Capture the cell that displays the provided text and extract its (X, Y) central coordinate. 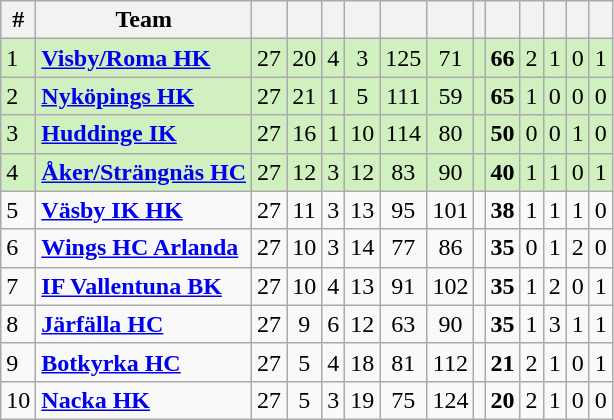
Åker/Strängnäs HC (144, 172)
91 (404, 286)
59 (450, 96)
63 (404, 324)
40 (502, 172)
7 (18, 286)
# (18, 20)
125 (404, 58)
Huddinge IK (144, 134)
Nyköpings HK (144, 96)
Visby/Roma HK (144, 58)
86 (450, 248)
65 (502, 96)
8 (18, 324)
124 (450, 400)
38 (502, 210)
71 (450, 58)
83 (404, 172)
Väsby IK HK (144, 210)
16 (304, 134)
50 (502, 134)
18 (362, 362)
11 (304, 210)
14 (362, 248)
114 (404, 134)
75 (404, 400)
IF Vallentuna BK (144, 286)
81 (404, 362)
66 (502, 58)
77 (404, 248)
Wings HC Arlanda (144, 248)
101 (450, 210)
112 (450, 362)
Järfälla HC (144, 324)
Botkyrka HC (144, 362)
102 (450, 286)
80 (450, 134)
Nacka HK (144, 400)
Team (144, 20)
111 (404, 96)
95 (404, 210)
19 (362, 400)
